Determine the (x, y) coordinate at the center of the cell enclosing the given text.  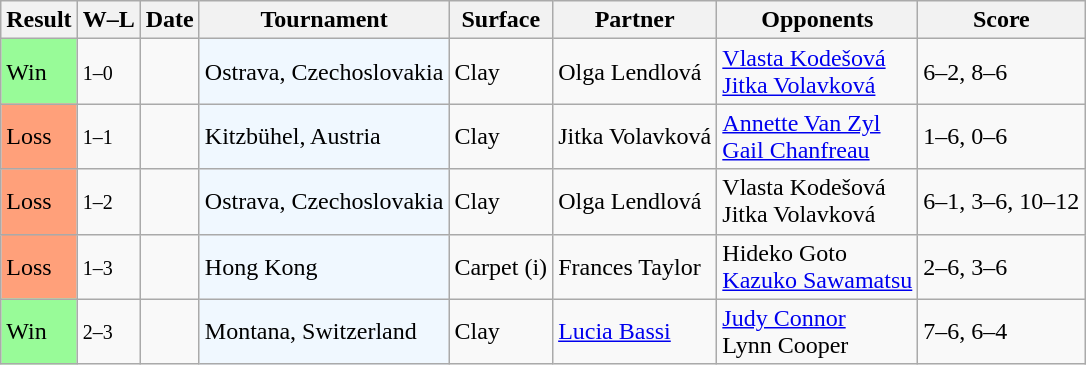
Lucia Bassi (635, 332)
2–6, 3–6 (1002, 266)
1–6, 0–6 (1002, 136)
W–L (108, 20)
Annette Van Zyl Gail Chanfreau (818, 136)
Hideko Goto Kazuko Sawamatsu (818, 266)
Tournament (324, 20)
Date (170, 20)
Montana, Switzerland (324, 332)
Frances Taylor (635, 266)
Hong Kong (324, 266)
Kitzbühel, Austria (324, 136)
Jitka Volavková (635, 136)
7–6, 6–4 (1002, 332)
1–1 (108, 136)
Result (39, 20)
Partner (635, 20)
Judy Connor Lynn Cooper (818, 332)
Surface (501, 20)
Score (1002, 20)
Carpet (i) (501, 266)
1–0 (108, 72)
6–1, 3–6, 10–12 (1002, 202)
1–3 (108, 266)
2–3 (108, 332)
1–2 (108, 202)
6–2, 8–6 (1002, 72)
Opponents (818, 20)
